Search for the cell housing the specified text and yield its [X, Y] center coordinate. 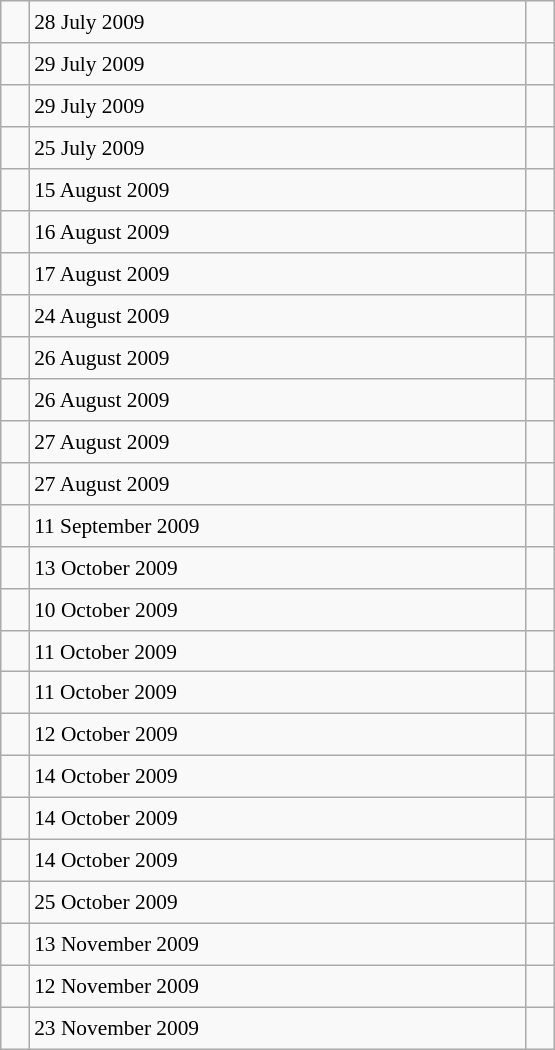
11 September 2009 [278, 525]
10 October 2009 [278, 609]
24 August 2009 [278, 316]
13 October 2009 [278, 567]
17 August 2009 [278, 274]
12 November 2009 [278, 986]
15 August 2009 [278, 190]
25 October 2009 [278, 903]
25 July 2009 [278, 148]
28 July 2009 [278, 22]
12 October 2009 [278, 735]
23 November 2009 [278, 1028]
16 August 2009 [278, 232]
13 November 2009 [278, 945]
